From the cell containing the given text, extract its center point as (X, Y) coordinate. 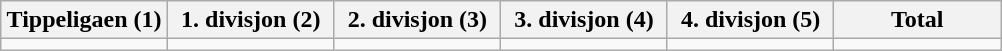
3. divisjon (4) (584, 20)
Tippeligaen (1) (84, 20)
4. divisjon (5) (750, 20)
1. divisjon (2) (250, 20)
Total (918, 20)
2. divisjon (3) (418, 20)
